Search for the cell housing the specified text and yield its (x, y) center coordinate. 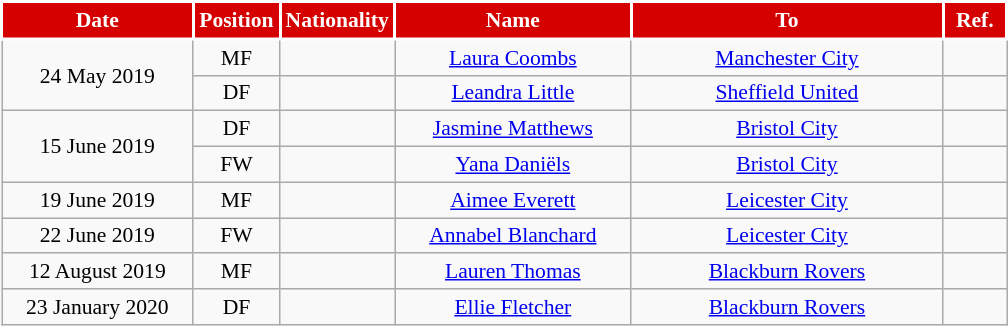
15 June 2019 (98, 146)
Ref. (975, 20)
Ellie Fletcher (514, 307)
To (787, 20)
24 May 2019 (98, 75)
Manchester City (787, 57)
19 June 2019 (98, 200)
Yana Daniëls (514, 165)
22 June 2019 (98, 236)
Date (98, 20)
Jasmine Matthews (514, 129)
Position (236, 20)
23 January 2020 (98, 307)
Lauren Thomas (514, 272)
Name (514, 20)
Aimee Everett (514, 200)
Nationality (338, 20)
Annabel Blanchard (514, 236)
Leandra Little (514, 93)
Laura Coombs (514, 57)
12 August 2019 (98, 272)
Sheffield United (787, 93)
